Capture the cell that displays the provided text and extract its [X, Y] central coordinate. 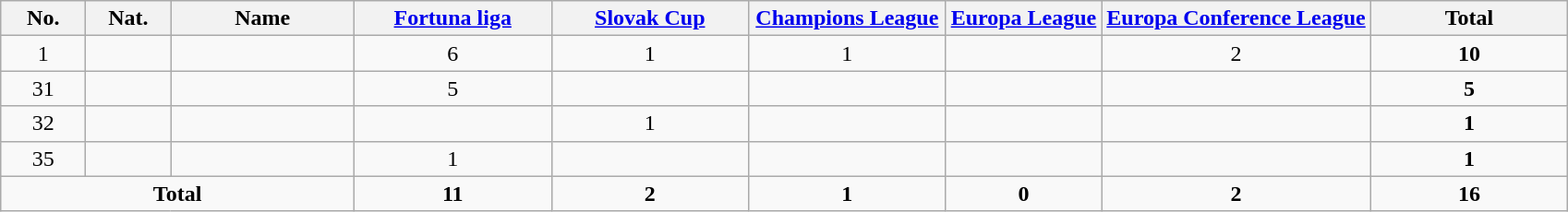
35 [43, 159]
Europa League [1023, 18]
11 [452, 194]
Nat. [128, 18]
16 [1469, 194]
31 [43, 88]
Slovak Cup [650, 18]
6 [452, 53]
Fortuna liga [452, 18]
Name [262, 18]
0 [1023, 194]
Europa Conference League [1236, 18]
32 [43, 124]
10 [1469, 53]
Champions League [848, 18]
No. [43, 18]
